Determine the (X, Y) coordinate at the center of the cell enclosing the given text.  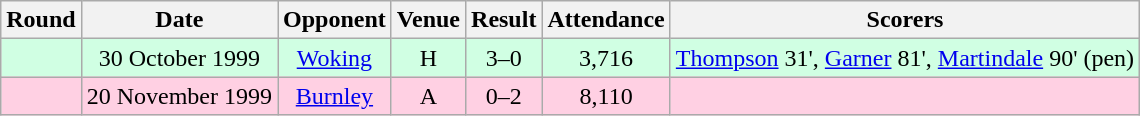
H (428, 58)
0–2 (504, 96)
20 November 1999 (179, 96)
Result (504, 20)
A (428, 96)
8,110 (606, 96)
Scorers (904, 20)
Opponent (335, 20)
Burnley (335, 96)
Attendance (606, 20)
Thompson 31', Garner 81', Martindale 90' (pen) (904, 58)
Venue (428, 20)
3,716 (606, 58)
Date (179, 20)
Woking (335, 58)
30 October 1999 (179, 58)
Round (41, 20)
3–0 (504, 58)
